Output the [x, y] coordinate of the center of the cell containing the given text.  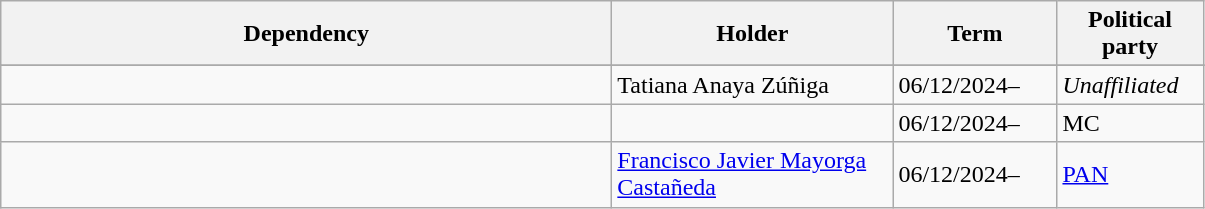
PAN [1130, 174]
Term [975, 34]
MC [1130, 123]
Tatiana Anaya Zúñiga [752, 85]
Political party [1130, 34]
Holder [752, 34]
Francisco Javier Mayorga Castañeda [752, 174]
Unaffiliated [1130, 85]
Dependency [306, 34]
